Capture the cell that displays the provided text and extract its [X, Y] central coordinate. 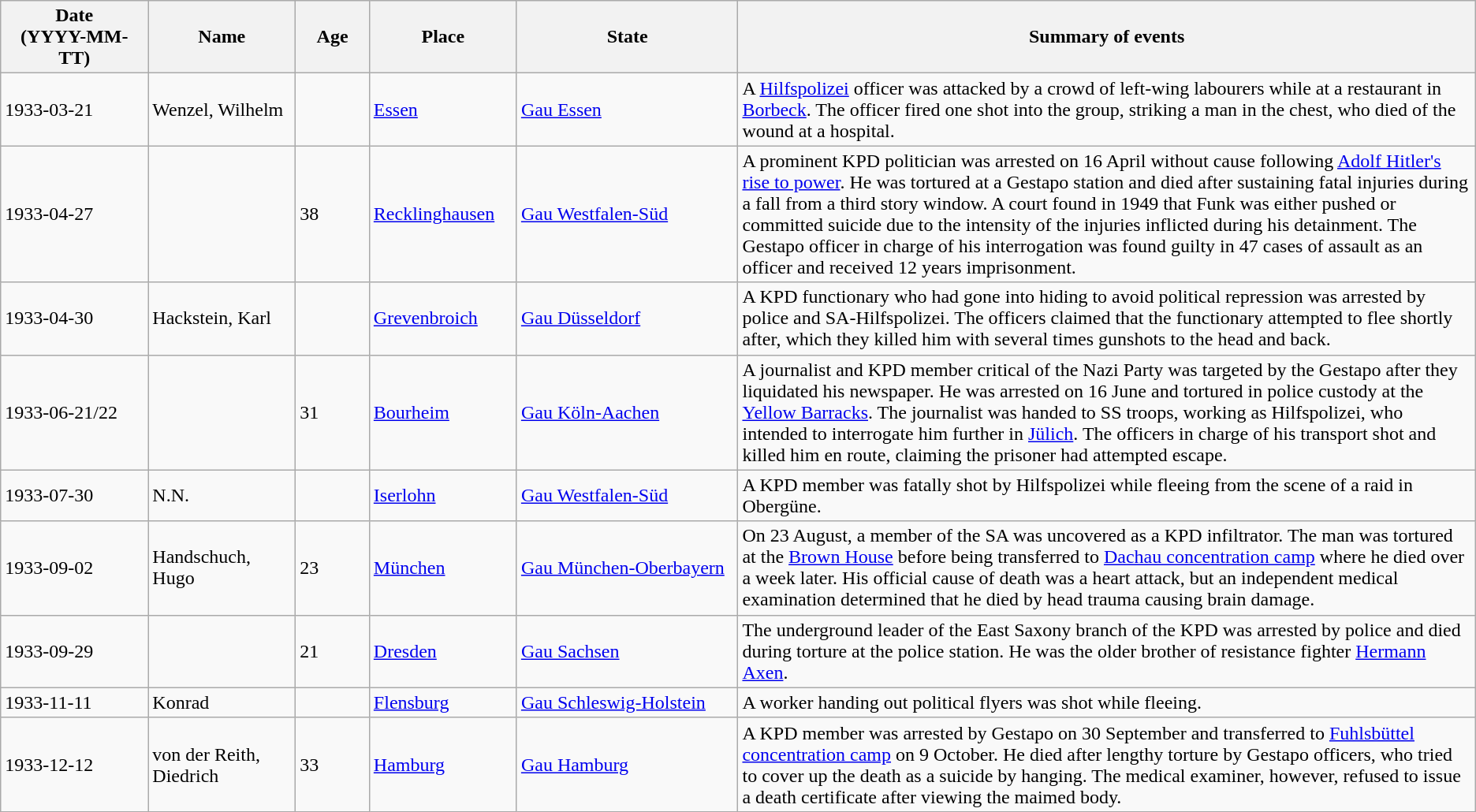
Place [443, 37]
Name [222, 37]
1933-09-02 [74, 568]
Gau Düsseldorf [628, 318]
N.N. [222, 495]
Gau Köln-Aachen [628, 412]
Iserlohn [443, 495]
Date(YYYY-MM-TT) [74, 37]
State [628, 37]
Handschuch, Hugo [222, 568]
33 [333, 765]
Bourheim [443, 412]
1933-04-27 [74, 214]
38 [333, 214]
A worker handing out political flyers was shot while fleeing. [1107, 702]
1933-12-12 [74, 765]
Dresden [443, 651]
Gau München-Oberbayern [628, 568]
Gau Schleswig-Holstein [628, 702]
Gau Hamburg [628, 765]
Gau Sachsen [628, 651]
Wenzel, Wilhelm [222, 110]
1933-03-21 [74, 110]
A KPD member was fatally shot by Hilfspolizei while fleeing from the scene of a raid in Obergüne. [1107, 495]
München [443, 568]
Hamburg [443, 765]
Essen [443, 110]
1933-06-21/22 [74, 412]
1933-07-30 [74, 495]
1933-04-30 [74, 318]
Grevenbroich [443, 318]
21 [333, 651]
Hackstein, Karl [222, 318]
23 [333, 568]
1933-11-11 [74, 702]
Recklinghausen [443, 214]
Gau Essen [628, 110]
31 [333, 412]
Flensburg [443, 702]
Konrad [222, 702]
Summary of events [1107, 37]
von der Reith, Diedrich [222, 765]
Age [333, 37]
1933-09-29 [74, 651]
